Provide the [X, Y] coordinate of the cell's center where the given text is located.  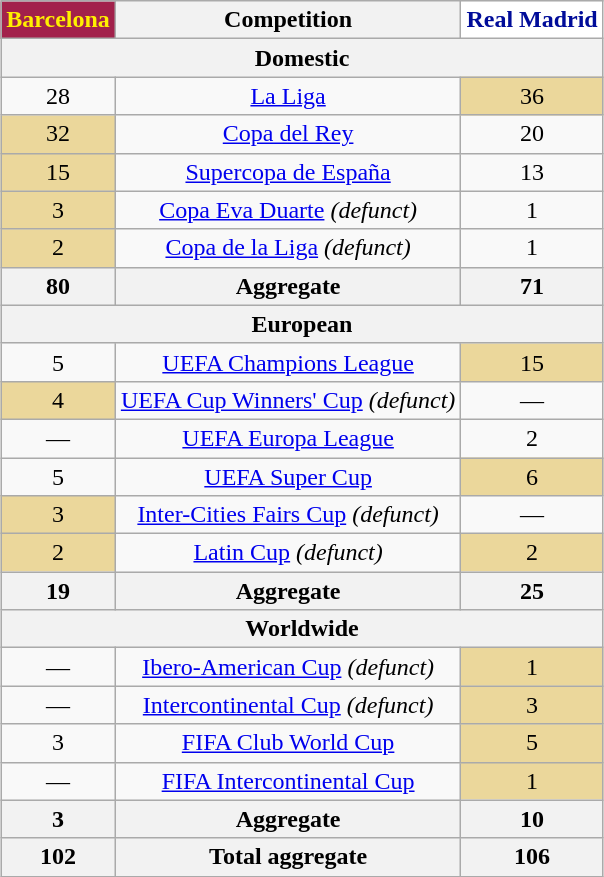
32 [58, 134]
Copa Eva Duarte (defunct) [288, 210]
Copa de la Liga (defunct) [288, 248]
Latin Cup (defunct) [288, 553]
10 [532, 819]
Copa del Rey [288, 134]
European [302, 324]
Intercontinental Cup (defunct) [288, 705]
80 [58, 286]
UEFA Europa League [288, 438]
19 [58, 591]
FIFA Club World Cup [288, 743]
UEFA Cup Winners' Cup (defunct) [288, 400]
Real Madrid [532, 20]
4 [58, 400]
La Liga [288, 96]
FIFA Intercontinental Cup [288, 781]
Domestic [302, 58]
71 [532, 286]
Total aggregate [288, 857]
102 [58, 857]
Ibero-American Cup (defunct) [288, 667]
25 [532, 591]
28 [58, 96]
106 [532, 857]
6 [532, 477]
UEFA Champions League [288, 362]
20 [532, 134]
Competition [288, 20]
Supercopa de España [288, 172]
13 [532, 172]
Worldwide [302, 629]
UEFA Super Cup [288, 477]
Barcelona [58, 20]
36 [532, 96]
Inter-Cities Fairs Cup (defunct) [288, 515]
